Search for the cell housing the specified text and yield its [X, Y] center coordinate. 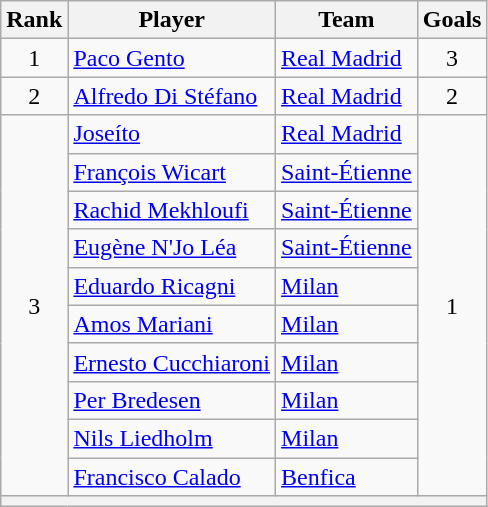
Francisco Calado [172, 477]
Rachid Mekhloufi [172, 210]
Rank [34, 20]
Eugène N'Jo Léa [172, 248]
Team [347, 20]
Joseíto [172, 134]
Player [172, 20]
Benfica [347, 477]
Alfredo Di Stéfano [172, 96]
Goals [452, 20]
Per Bredesen [172, 400]
Ernesto Cucchiaroni [172, 362]
Nils Liedholm [172, 438]
Eduardo Ricagni [172, 286]
Paco Gento [172, 58]
Amos Mariani [172, 324]
François Wicart [172, 172]
